Return the [X, Y] coordinate for the center point of the cell that contains the specified text.  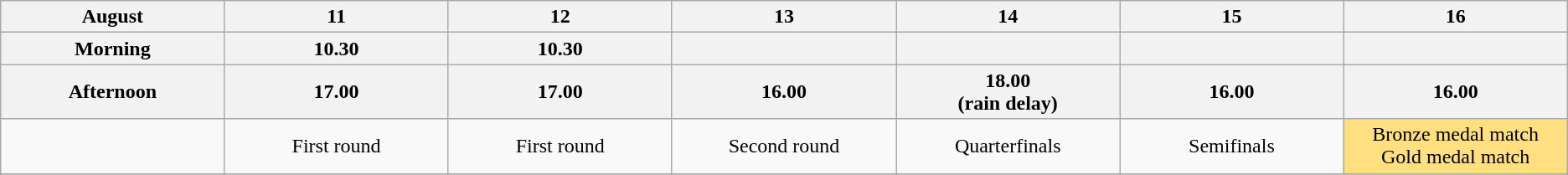
Afternoon [112, 92]
14 [1008, 17]
16 [1456, 17]
13 [784, 17]
Second round [784, 146]
15 [1231, 17]
Morning [112, 49]
18.00(rain delay) [1008, 92]
Quarterfinals [1008, 146]
August [112, 17]
Semifinals [1231, 146]
Bronze medal matchGold medal match [1456, 146]
11 [337, 17]
12 [560, 17]
